Pinpoint the cell where the given text exists, returning its (X, Y) midpoint coordinate. 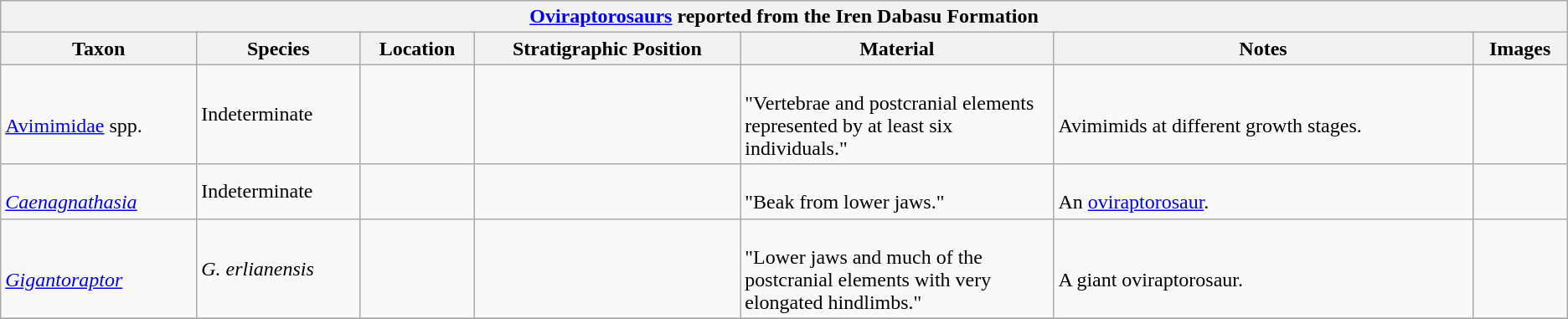
"Vertebrae and postcranial elements represented by at least six individuals." (897, 114)
Images (1519, 49)
Notes (1263, 49)
Material (897, 49)
Gigantoraptor (99, 268)
A giant oviraptorosaur. (1263, 268)
"Lower jaws and much of the postcranial elements with very elongated hindlimbs." (897, 268)
"Beak from lower jaws." (897, 191)
Taxon (99, 49)
Avimimids at different growth stages. (1263, 114)
G. erlianensis (278, 268)
An oviraptorosaur. (1263, 191)
Oviraptorosaurs reported from the Iren Dabasu Formation (784, 17)
Location (417, 49)
Caenagnathasia (99, 191)
Stratigraphic Position (607, 49)
Avimimidae spp. (99, 114)
Species (278, 49)
